Return the (X, Y) coordinate for the center point of the cell that contains the specified text.  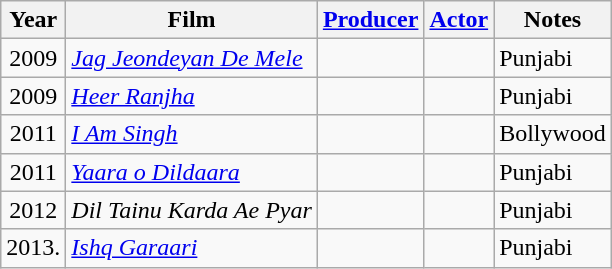
Notes (553, 20)
Actor (459, 20)
Jag Jeondeyan De Mele (192, 58)
2012 (34, 210)
I Am Singh (192, 134)
Bollywood (553, 134)
Year (34, 20)
2013. (34, 248)
Dil Tainu Karda Ae Pyar (192, 210)
Ishq Garaari (192, 248)
Producer (370, 20)
Yaara o Dildaara (192, 172)
Film (192, 20)
Heer Ranjha (192, 96)
